From the cell containing the given text, extract its center point as (x, y) coordinate. 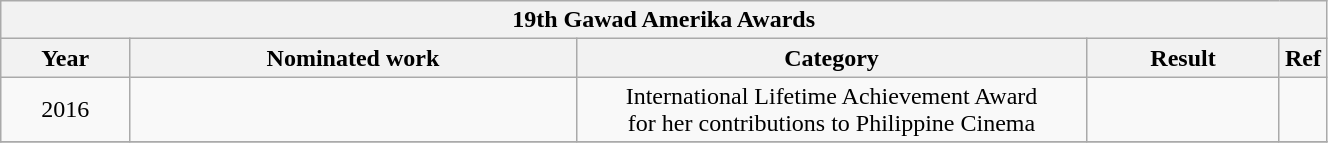
Result (1184, 58)
International Lifetime Achievement Award for her contributions to Philippine Cinema (831, 110)
Ref (1302, 58)
Year (66, 58)
Category (831, 58)
19th Gawad Amerika Awards (664, 20)
Nominated work (354, 58)
2016 (66, 110)
